Extract the [x, y] coordinate from the center of the cell holding the provided text.  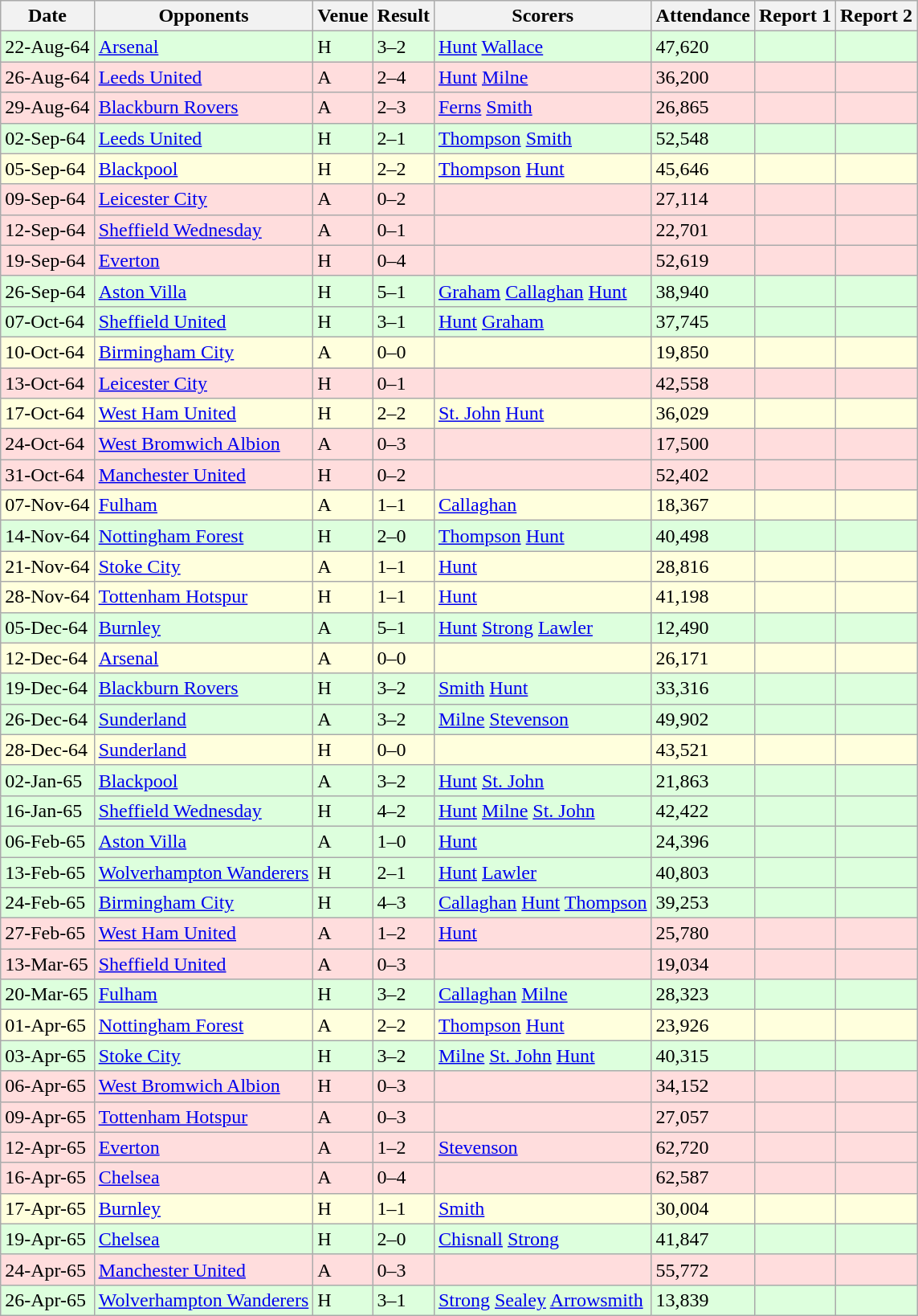
St. John Hunt [543, 414]
22-Aug-64 [47, 47]
Hunt Graham [543, 321]
52,548 [703, 138]
28-Nov-64 [47, 597]
13-Oct-64 [47, 383]
19,850 [703, 352]
26,865 [703, 108]
Opponents [204, 16]
Callaghan Milne [543, 995]
4–2 [403, 811]
28,816 [703, 566]
24-Feb-65 [47, 903]
43,521 [703, 750]
Scorers [543, 16]
Callaghan Hunt Thompson [543, 903]
Hunt Strong Lawler [543, 627]
36,029 [703, 414]
Callaghan [543, 505]
4–3 [403, 903]
06-Feb-65 [47, 841]
Thompson Smith [543, 138]
Hunt Wallace [543, 47]
55,772 [703, 1269]
24,396 [703, 841]
26-Apr-65 [47, 1300]
Hunt Milne [543, 77]
02-Jan-65 [47, 780]
52,619 [703, 260]
Smith Hunt [543, 689]
13-Feb-65 [47, 872]
36,200 [703, 77]
10-Oct-64 [47, 352]
22,701 [703, 230]
03-Apr-65 [47, 1056]
52,402 [703, 475]
19-Sep-64 [47, 260]
17-Apr-65 [47, 1208]
16-Jan-65 [47, 811]
28-Dec-64 [47, 750]
62,720 [703, 1147]
27,057 [703, 1117]
25,780 [703, 934]
Chisnall Strong [543, 1239]
40,803 [703, 872]
23,926 [703, 1025]
31-Oct-64 [47, 475]
Date [47, 16]
26-Aug-64 [47, 77]
12,490 [703, 627]
45,646 [703, 169]
26-Dec-64 [47, 719]
05-Sep-64 [47, 169]
16-Apr-65 [47, 1178]
41,847 [703, 1239]
19,034 [703, 964]
27,114 [703, 199]
Attendance [703, 16]
Ferns Smith [543, 108]
09-Sep-64 [47, 199]
12-Sep-64 [47, 230]
12-Dec-64 [47, 658]
13-Mar-65 [47, 964]
24-Oct-64 [47, 444]
Hunt Milne St. John [543, 811]
Milne St. John Hunt [543, 1056]
27-Feb-65 [47, 934]
30,004 [703, 1208]
Smith [543, 1208]
21,863 [703, 780]
Milne Stevenson [543, 719]
42,558 [703, 383]
49,902 [703, 719]
06-Apr-65 [47, 1086]
07-Oct-64 [47, 321]
Stevenson [543, 1147]
Report 1 [795, 16]
41,198 [703, 597]
2–4 [403, 77]
37,745 [703, 321]
38,940 [703, 291]
Strong Sealey Arrowsmith [543, 1300]
20-Mar-65 [47, 995]
19-Apr-65 [47, 1239]
34,152 [703, 1086]
39,253 [703, 903]
24-Apr-65 [47, 1269]
14-Nov-64 [47, 536]
Hunt Lawler [543, 872]
01-Apr-65 [47, 1025]
Hunt St. John [543, 780]
21-Nov-64 [47, 566]
18,367 [703, 505]
13,839 [703, 1300]
42,422 [703, 811]
Result [403, 16]
29-Aug-64 [47, 108]
47,620 [703, 47]
19-Dec-64 [47, 689]
62,587 [703, 1178]
1–0 [403, 841]
17-Oct-64 [47, 414]
2–3 [403, 108]
26-Sep-64 [47, 291]
40,498 [703, 536]
12-Apr-65 [47, 1147]
07-Nov-64 [47, 505]
05-Dec-64 [47, 627]
09-Apr-65 [47, 1117]
17,500 [703, 444]
26,171 [703, 658]
40,315 [703, 1056]
33,316 [703, 689]
Report 2 [875, 16]
28,323 [703, 995]
Graham Callaghan Hunt [543, 291]
Venue [343, 16]
02-Sep-64 [47, 138]
